Pinpoint the cell where the given text exists, returning its [x, y] midpoint coordinate. 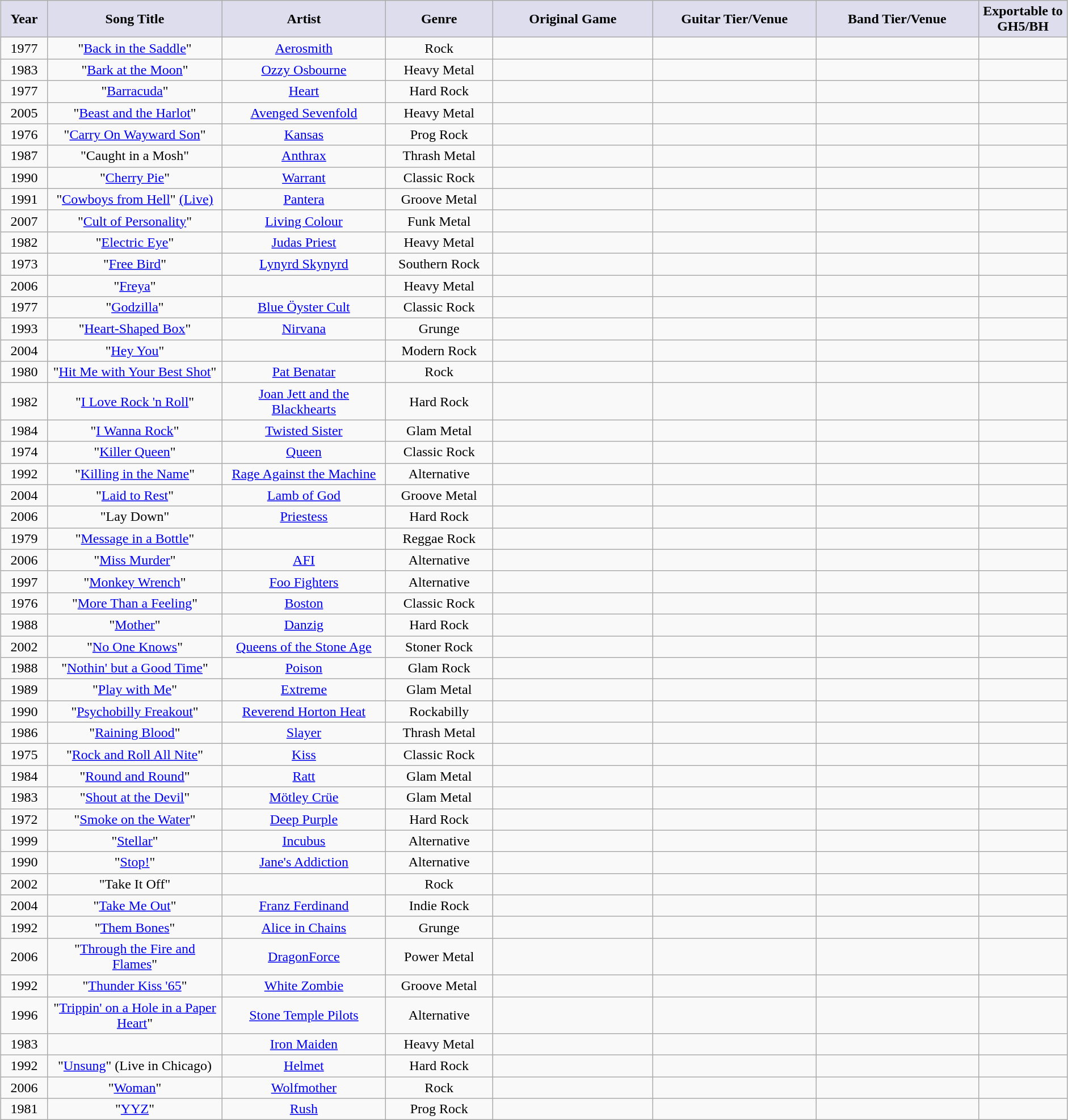
"Nothin' but a Good Time" [135, 668]
Modern Rock [439, 351]
Genre [439, 19]
Franz Ferdinand [304, 906]
"Lay Down" [135, 517]
Glam Rock [439, 668]
"Hey You" [135, 351]
1975 [24, 755]
2005 [24, 113]
"No One Knows" [135, 646]
1999 [24, 841]
"Play with Me" [135, 690]
"Monkey Wrench" [135, 582]
White Zombie [304, 986]
1997 [24, 582]
"Barracuda" [135, 91]
Song Title [135, 19]
"Rock and Roll All Nite" [135, 755]
"Unsung" (Live in Chicago) [135, 1066]
"Take Me Out" [135, 906]
1987 [24, 156]
AFI [304, 560]
Blue Öyster Cult [304, 308]
Avenged Sevenfold [304, 113]
1981 [24, 1109]
Living Colour [304, 221]
Slayer [304, 733]
Ozzy Osbourne [304, 70]
Rage Against the Machine [304, 474]
"Heart-Shaped Box" [135, 329]
Artist [304, 19]
"Round and Round" [135, 776]
2007 [24, 221]
"Trippin' on a Hole in a Paper Heart" [135, 1014]
"Beast and the Harlot" [135, 113]
Exportable to GH5/BH [1023, 19]
"Killer Queen" [135, 452]
"Smoke on the Water" [135, 819]
"I Love Rock 'n Roll" [135, 402]
"Freya" [135, 285]
Nirvana [304, 329]
Lamb of God [304, 495]
"Bark at the Moon" [135, 70]
Stone Temple Pilots [304, 1014]
Queen [304, 452]
"Them Bones" [135, 927]
"Miss Murder" [135, 560]
Incubus [304, 841]
Alice in Chains [304, 927]
"I Wanna Rock" [135, 431]
"Take It Off" [135, 884]
Heart [304, 91]
"Shout at the Devil" [135, 798]
Pantera [304, 199]
Guitar Tier/Venue [734, 19]
Danzig [304, 625]
Southern Rock [439, 264]
Lynyrd Skynyrd [304, 264]
Deep Purple [304, 819]
Kiss [304, 755]
Funk Metal [439, 221]
"YYZ" [135, 1109]
Kansas [304, 134]
1996 [24, 1014]
Iron Maiden [304, 1045]
Aerosmith [304, 48]
"Psychobilly Freakout" [135, 711]
"Back in the Saddle" [135, 48]
"Stellar" [135, 841]
Twisted Sister [304, 431]
"Mother" [135, 625]
"Cherry Pie" [135, 178]
"Godzilla" [135, 308]
"Thunder Kiss '65" [135, 986]
Queens of the Stone Age [304, 646]
"More Than a Feeling" [135, 603]
Band Tier/Venue [898, 19]
Foo Fighters [304, 582]
"Raining Blood" [135, 733]
Year [24, 19]
Stoner Rock [439, 646]
Helmet [304, 1066]
1989 [24, 690]
Original Game [573, 19]
"Laid to Rest" [135, 495]
Joan Jett and the Blackhearts [304, 402]
Poison [304, 668]
"Cowboys from Hell" (Live) [135, 199]
"Woman" [135, 1088]
1979 [24, 538]
"Hit Me with Your Best Shot" [135, 372]
"Carry On Wayward Son" [135, 134]
"Electric Eye" [135, 242]
Reggae Rock [439, 538]
"Killing in the Name" [135, 474]
Mötley Crüe [304, 798]
Warrant [304, 178]
DragonForce [304, 957]
"Cult of Personality" [135, 221]
"Free Bird" [135, 264]
Indie Rock [439, 906]
1991 [24, 199]
1974 [24, 452]
Anthrax [304, 156]
Rush [304, 1109]
Power Metal [439, 957]
Extreme [304, 690]
Ratt [304, 776]
Boston [304, 603]
Pat Benatar [304, 372]
Judas Priest [304, 242]
Jane's Addiction [304, 862]
Priestess [304, 517]
1993 [24, 329]
1973 [24, 264]
1986 [24, 733]
1972 [24, 819]
"Stop!" [135, 862]
1980 [24, 372]
Reverend Horton Heat [304, 711]
"Through the Fire and Flames" [135, 957]
"Message in a Bottle" [135, 538]
Rockabilly [439, 711]
Wolfmother [304, 1088]
"Caught in a Mosh" [135, 156]
